Scan for the cell matching the given text and deliver its [X, Y] coordinate at center. 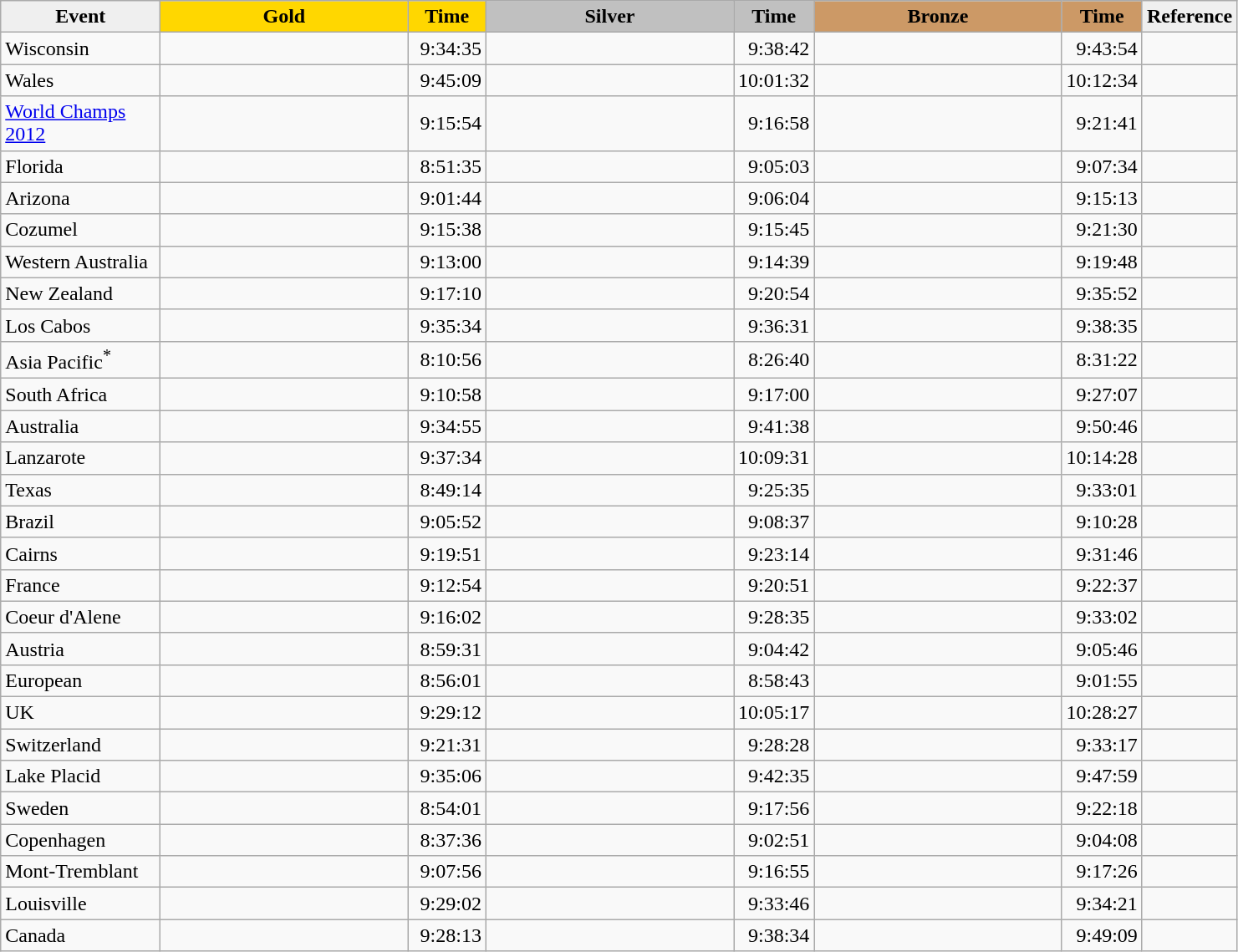
9:21:31 [447, 745]
10:01:32 [774, 80]
9:35:34 [447, 325]
9:17:26 [1102, 872]
Brazil [80, 522]
8:54:01 [447, 808]
9:22:18 [1102, 808]
9:33:01 [1102, 490]
9:10:58 [447, 395]
9:21:30 [1102, 230]
Coeur d'Alene [80, 617]
France [80, 585]
9:35:52 [1102, 293]
9:13:00 [447, 262]
9:38:42 [774, 48]
Bronze [938, 17]
9:33:46 [774, 904]
Asia Pacific* [80, 359]
10:05:17 [774, 713]
9:36:31 [774, 325]
8:37:36 [447, 840]
Los Cabos [80, 325]
9:25:35 [774, 490]
9:01:44 [447, 198]
South Africa [80, 395]
Cozumel [80, 230]
9:17:00 [774, 395]
Texas [80, 490]
9:15:13 [1102, 198]
Switzerland [80, 745]
8:51:35 [447, 166]
9:02:51 [774, 840]
8:10:56 [447, 359]
9:07:56 [447, 872]
9:08:37 [774, 522]
9:12:54 [447, 585]
New Zealand [80, 293]
European [80, 680]
9:35:06 [447, 776]
9:23:14 [774, 553]
9:04:42 [774, 649]
9:20:54 [774, 293]
8:58:43 [774, 680]
9:27:07 [1102, 395]
Florida [80, 166]
9:05:52 [447, 522]
UK [80, 713]
Sweden [80, 808]
9:22:37 [1102, 585]
9:33:17 [1102, 745]
9:38:34 [774, 935]
9:33:02 [1102, 617]
9:17:10 [447, 293]
9:28:13 [447, 935]
9:01:55 [1102, 680]
9:38:35 [1102, 325]
9:41:38 [774, 426]
Australia [80, 426]
8:49:14 [447, 490]
9:06:04 [774, 198]
9:29:12 [447, 713]
9:04:08 [1102, 840]
9:05:03 [774, 166]
Lake Placid [80, 776]
World Champs 2012 [80, 124]
9:10:28 [1102, 522]
Silver [609, 17]
Lanzarote [80, 458]
10:12:34 [1102, 80]
10:28:27 [1102, 713]
9:15:38 [447, 230]
9:42:35 [774, 776]
Gold [284, 17]
9:29:02 [447, 904]
10:09:31 [774, 458]
9:16:58 [774, 124]
10:14:28 [1102, 458]
9:19:51 [447, 553]
8:56:01 [447, 680]
9:21:41 [1102, 124]
Arizona [80, 198]
9:45:09 [447, 80]
Reference [1189, 17]
8:59:31 [447, 649]
9:19:48 [1102, 262]
Event [80, 17]
9:15:54 [447, 124]
9:15:45 [774, 230]
9:47:59 [1102, 776]
9:16:55 [774, 872]
Western Australia [80, 262]
Austria [80, 649]
9:49:09 [1102, 935]
9:31:46 [1102, 553]
9:37:34 [447, 458]
8:31:22 [1102, 359]
9:14:39 [774, 262]
Canada [80, 935]
9:50:46 [1102, 426]
Wisconsin [80, 48]
Copenhagen [80, 840]
9:34:35 [447, 48]
9:16:02 [447, 617]
9:05:46 [1102, 649]
9:07:34 [1102, 166]
Louisville [80, 904]
9:34:21 [1102, 904]
9:43:54 [1102, 48]
9:28:35 [774, 617]
Mont-Tremblant [80, 872]
9:28:28 [774, 745]
9:17:56 [774, 808]
9:34:55 [447, 426]
Wales [80, 80]
Cairns [80, 553]
9:20:51 [774, 585]
8:26:40 [774, 359]
